From the cell containing the given text, extract its center point as (X, Y) coordinate. 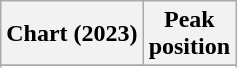
Chart (2023) (72, 34)
Peakposition (189, 34)
